Detect which cell encompasses the target text, then output its [x, y] center coordinate. 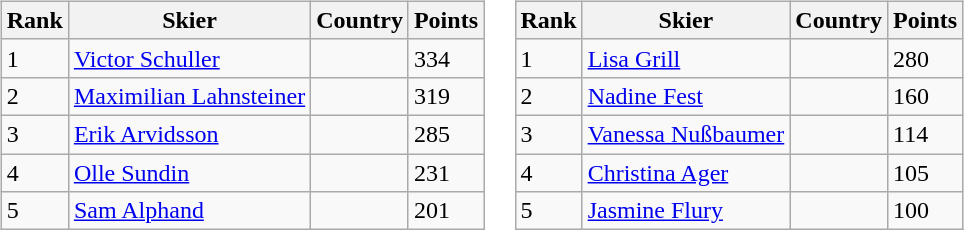
114 [926, 134]
231 [446, 173]
Victor Schuller [189, 58]
Sam Alphand [189, 211]
160 [926, 96]
Olle Sundin [189, 173]
319 [446, 96]
Jasmine Flury [686, 211]
Lisa Grill [686, 58]
105 [926, 173]
100 [926, 211]
201 [446, 211]
Vanessa Nußbaumer [686, 134]
Nadine Fest [686, 96]
Christina Ager [686, 173]
Maximilian Lahnsteiner [189, 96]
Erik Arvidsson [189, 134]
285 [446, 134]
334 [446, 58]
280 [926, 58]
